Capture the cell that displays the provided text and extract its [x, y] central coordinate. 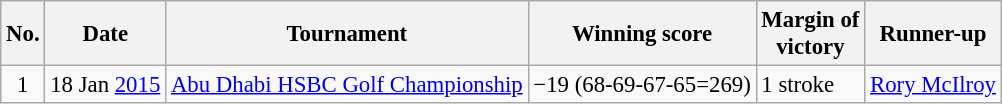
Runner-up [934, 34]
Rory McIlroy [934, 85]
1 [23, 85]
No. [23, 34]
Tournament [347, 34]
−19 (68-69-67-65=269) [642, 85]
Abu Dhabi HSBC Golf Championship [347, 85]
Margin ofvictory [810, 34]
Winning score [642, 34]
18 Jan 2015 [106, 85]
Date [106, 34]
1 stroke [810, 85]
